Find where the given text appears and provide that cell's center as (X, Y) coordinate. 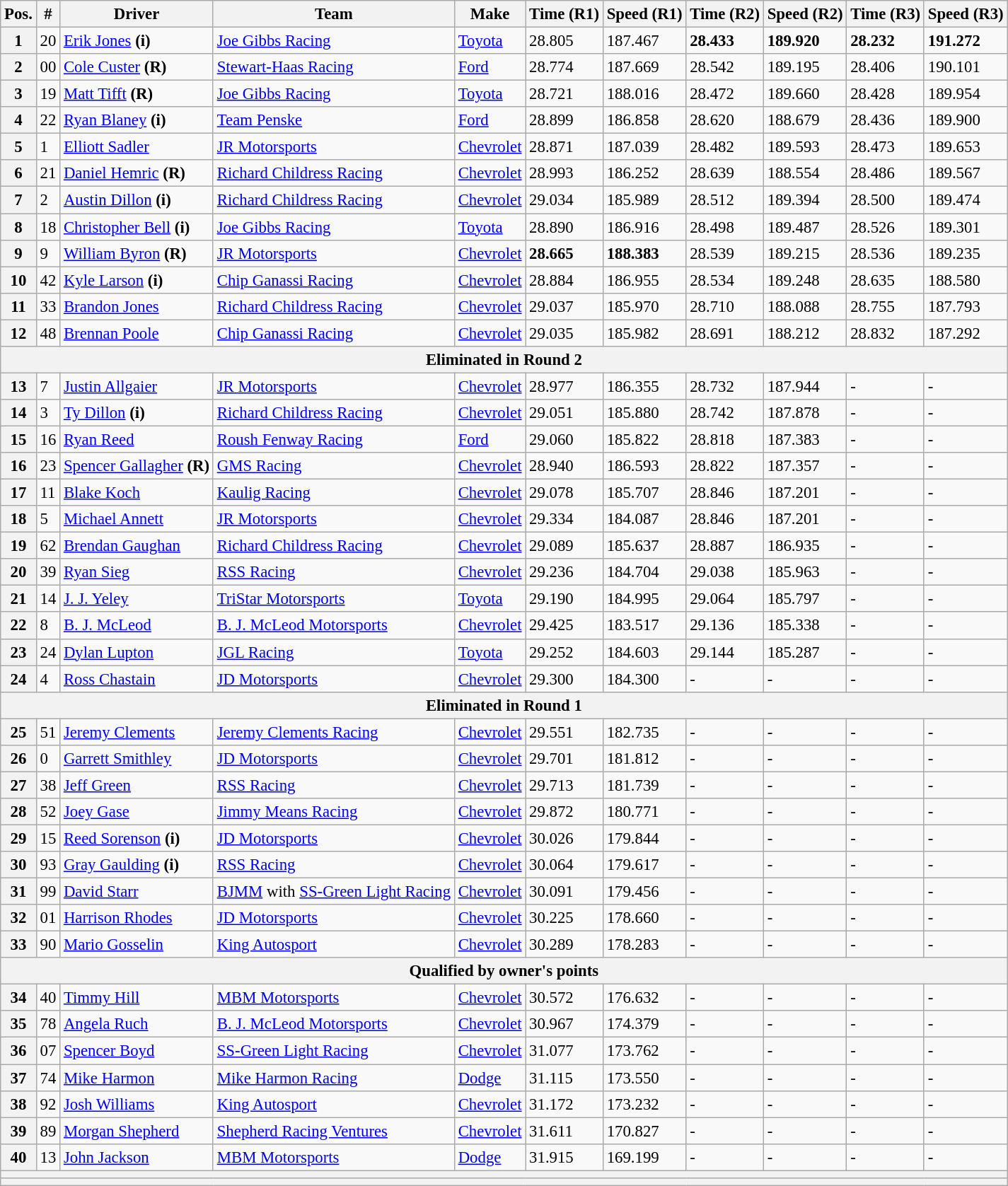
Qualified by owner's points (504, 971)
28.774 (564, 67)
Pos. (18, 14)
188.580 (966, 280)
BJMM with SS-Green Light Racing (334, 892)
29.551 (564, 732)
28.232 (886, 41)
48 (48, 333)
Ryan Reed (137, 439)
31.172 (564, 1104)
187.669 (644, 67)
186.593 (644, 466)
Spencer Boyd (137, 1051)
Morgan Shepherd (137, 1131)
189.248 (805, 280)
Brendan Gaughan (137, 546)
185.963 (805, 572)
28.539 (725, 253)
28.755 (886, 306)
29.334 (564, 519)
Christopher Bell (i) (137, 227)
Speed (R3) (966, 14)
28.534 (725, 280)
29.701 (564, 759)
185.822 (644, 439)
184.603 (644, 652)
25 (18, 732)
30.967 (564, 1025)
Daniel Hemric (R) (137, 173)
Josh Williams (137, 1104)
28.899 (564, 120)
30.289 (564, 945)
William Byron (R) (137, 253)
174.379 (644, 1025)
187.383 (805, 439)
00 (48, 67)
Driver (137, 14)
176.632 (644, 998)
169.199 (644, 1157)
51 (48, 732)
189.900 (966, 120)
189.567 (966, 173)
Ryan Sieg (137, 572)
186.955 (644, 280)
52 (48, 812)
28.884 (564, 280)
28.691 (725, 333)
29.425 (564, 626)
Time (R2) (725, 14)
189.954 (966, 94)
Cole Custer (R) (137, 67)
28.500 (886, 200)
34 (18, 998)
Kyle Larson (i) (137, 280)
179.844 (644, 838)
J. J. Yeley (137, 599)
29.190 (564, 599)
28.721 (564, 94)
28.472 (725, 94)
JGL Racing (334, 652)
181.739 (644, 785)
28 (18, 812)
Garrett Smithley (137, 759)
28.887 (725, 546)
28.482 (725, 147)
John Jackson (137, 1157)
29.252 (564, 652)
Matt Tifft (R) (137, 94)
Ryan Blaney (i) (137, 120)
Make (489, 14)
28.536 (886, 253)
Team (334, 14)
181.812 (644, 759)
Roush Fenway Racing (334, 439)
28.498 (725, 227)
Blake Koch (137, 493)
Eliminated in Round 2 (504, 360)
93 (48, 865)
Ross Chastain (137, 679)
Ty Dillon (i) (137, 413)
Reed Sorenson (i) (137, 838)
31.611 (564, 1131)
186.252 (644, 173)
29.064 (725, 599)
29.089 (564, 546)
183.517 (644, 626)
173.762 (644, 1051)
188.554 (805, 173)
29.713 (564, 785)
189.920 (805, 41)
92 (48, 1104)
29.037 (564, 306)
30.064 (564, 865)
28.433 (725, 41)
189.235 (966, 253)
188.016 (644, 94)
28.473 (886, 147)
29.144 (725, 652)
Brandon Jones (137, 306)
188.679 (805, 120)
Time (R3) (886, 14)
30 (18, 865)
185.637 (644, 546)
28.428 (886, 94)
B. J. McLeod (137, 626)
Speed (R2) (805, 14)
28.890 (564, 227)
29.035 (564, 333)
180.771 (644, 812)
74 (48, 1078)
Jeff Green (137, 785)
31.115 (564, 1078)
184.087 (644, 519)
28.710 (725, 306)
186.935 (805, 546)
Austin Dillon (i) (137, 200)
28.832 (886, 333)
17 (18, 493)
170.827 (644, 1131)
Mike Harmon Racing (334, 1078)
184.300 (644, 679)
Jimmy Means Racing (334, 812)
29.236 (564, 572)
191.272 (966, 41)
Elliott Sadler (137, 147)
28.620 (725, 120)
31.915 (564, 1157)
28.406 (886, 67)
187.357 (805, 466)
Timmy Hill (137, 998)
10 (18, 280)
29.300 (564, 679)
30.572 (564, 998)
185.797 (805, 599)
187.878 (805, 413)
185.982 (644, 333)
187.039 (644, 147)
27 (18, 785)
29.034 (564, 200)
178.283 (644, 945)
Dylan Lupton (137, 652)
Michael Annett (137, 519)
Eliminated in Round 1 (504, 705)
28.542 (725, 67)
Mario Gosselin (137, 945)
42 (48, 280)
30.225 (564, 918)
28.742 (725, 413)
6 (18, 173)
Harrison Rhodes (137, 918)
189.195 (805, 67)
173.550 (644, 1078)
185.338 (805, 626)
Speed (R1) (644, 14)
29.038 (725, 572)
0 (48, 759)
188.088 (805, 306)
Brennan Poole (137, 333)
35 (18, 1025)
29.872 (564, 812)
Stewart-Haas Racing (334, 67)
26 (18, 759)
SS-Green Light Racing (334, 1051)
12 (18, 333)
185.880 (644, 413)
31.077 (564, 1051)
188.212 (805, 333)
189.394 (805, 200)
07 (48, 1051)
29.136 (725, 626)
179.617 (644, 865)
189.593 (805, 147)
Kaulig Racing (334, 493)
28.639 (725, 173)
# (48, 14)
29.051 (564, 413)
28.805 (564, 41)
36 (18, 1051)
173.232 (644, 1104)
30.091 (564, 892)
78 (48, 1025)
179.456 (644, 892)
Angela Ruch (137, 1025)
178.660 (644, 918)
187.793 (966, 306)
29 (18, 838)
187.292 (966, 333)
28.486 (886, 173)
Team Penske (334, 120)
186.916 (644, 227)
29.060 (564, 439)
28.977 (564, 386)
182.735 (644, 732)
37 (18, 1078)
184.995 (644, 599)
185.287 (805, 652)
28.665 (564, 253)
Jeremy Clements (137, 732)
Erik Jones (i) (137, 41)
Justin Allgaier (137, 386)
28.635 (886, 280)
28.436 (886, 120)
01 (48, 918)
89 (48, 1131)
28.732 (725, 386)
31 (18, 892)
28.512 (725, 200)
185.989 (644, 200)
189.660 (805, 94)
28.871 (564, 147)
28.940 (564, 466)
99 (48, 892)
28.822 (725, 466)
90 (48, 945)
Shepherd Racing Ventures (334, 1131)
189.653 (966, 147)
Joey Gase (137, 812)
32 (18, 918)
62 (48, 546)
188.383 (644, 253)
David Starr (137, 892)
Time (R1) (564, 14)
30.026 (564, 838)
187.467 (644, 41)
GMS Racing (334, 466)
28.993 (564, 173)
29.078 (564, 493)
186.858 (644, 120)
Mike Harmon (137, 1078)
28.526 (886, 227)
187.944 (805, 386)
189.301 (966, 227)
186.355 (644, 386)
Jeremy Clements Racing (334, 732)
TriStar Motorsports (334, 599)
Gray Gaulding (i) (137, 865)
185.707 (644, 493)
28.818 (725, 439)
189.487 (805, 227)
189.215 (805, 253)
190.101 (966, 67)
189.474 (966, 200)
185.970 (644, 306)
184.704 (644, 572)
Spencer Gallagher (R) (137, 466)
